For the text-containing cell, return its midpoint in [X, Y] coordinate format. 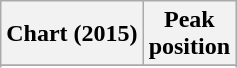
Peakposition [189, 34]
Chart (2015) [72, 34]
